Scan for the cell matching the given text and deliver its (x, y) coordinate at center. 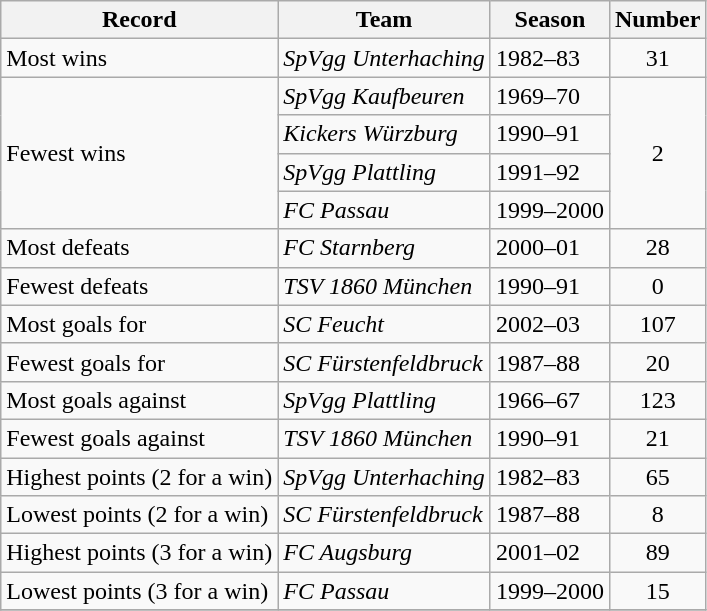
15 (657, 591)
1969–70 (550, 96)
Most goals against (140, 400)
SpVgg Kaufbeuren (384, 96)
2002–03 (550, 324)
0 (657, 286)
Number (657, 20)
Most goals for (140, 324)
28 (657, 248)
107 (657, 324)
Highest points (2 for a win) (140, 477)
8 (657, 515)
Lowest points (2 for a win) (140, 515)
Fewest wins (140, 153)
SC Feucht (384, 324)
Highest points (3 for a win) (140, 553)
Most defeats (140, 248)
Most wins (140, 58)
20 (657, 362)
21 (657, 438)
1991–92 (550, 172)
Record (140, 20)
31 (657, 58)
Fewest goals against (140, 438)
2 (657, 153)
FC Augsburg (384, 553)
Team (384, 20)
2001–02 (550, 553)
Kickers Würzburg (384, 134)
FC Starnberg (384, 248)
Lowest points (3 for a win) (140, 591)
2000–01 (550, 248)
123 (657, 400)
1966–67 (550, 400)
65 (657, 477)
Fewest goals for (140, 362)
Season (550, 20)
89 (657, 553)
Fewest defeats (140, 286)
